Identify which cell holds the provided text, then report its (X, Y) central coordinate. 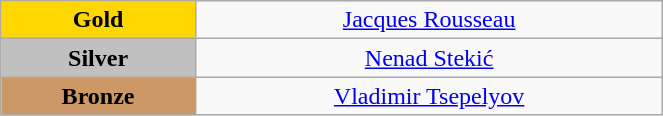
Bronze (98, 96)
Silver (98, 58)
Nenad Stekić (428, 58)
Jacques Rousseau (428, 20)
Gold (98, 20)
Vladimir Tsepelyov (428, 96)
